Find where the given text appears and provide that cell's center as [X, Y] coordinate. 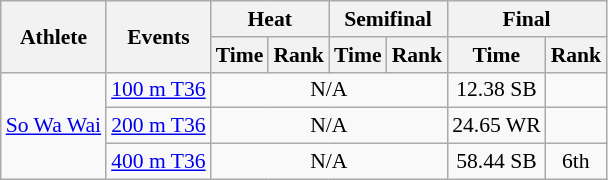
100 m T36 [158, 90]
400 m T36 [158, 162]
Athlete [54, 36]
24.65 WR [496, 126]
Heat [270, 19]
12.38 SB [496, 90]
Final [526, 19]
200 m T36 [158, 126]
Semifinal [388, 19]
58.44 SB [496, 162]
Events [158, 36]
6th [576, 162]
So Wa Wai [54, 126]
